Pinpoint the cell where the given text exists, returning its (X, Y) midpoint coordinate. 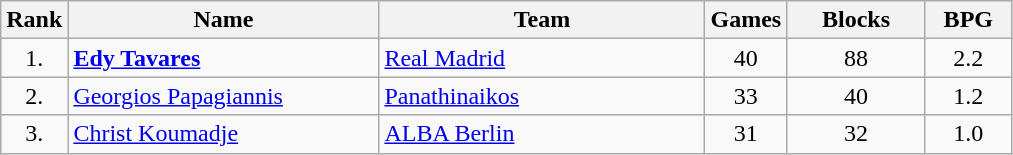
ALBA Berlin (542, 134)
2.2 (968, 58)
Games (746, 20)
Christ Koumadje (224, 134)
Name (224, 20)
33 (746, 96)
1.2 (968, 96)
Rank (34, 20)
Georgios Papagiannis (224, 96)
Edy Tavares (224, 58)
31 (746, 134)
32 (856, 134)
1. (34, 58)
Team (542, 20)
BPG (968, 20)
Real Madrid (542, 58)
Blocks (856, 20)
3. (34, 134)
1.0 (968, 134)
2. (34, 96)
88 (856, 58)
Panathinaikos (542, 96)
